Identify which cell holds the provided text, then report its [x, y] central coordinate. 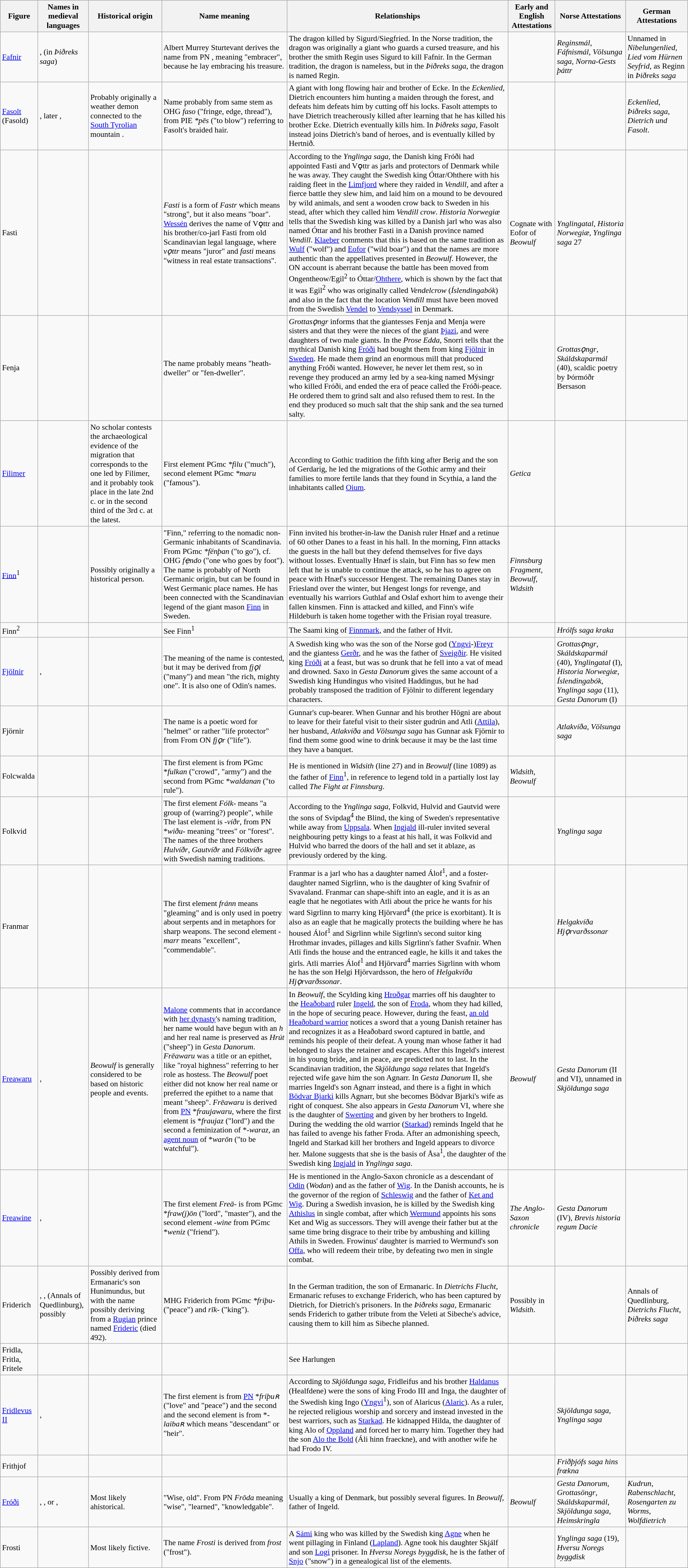
, later , [63, 116]
Possibly derived from Ermanaric's son Hunimundus, but with the name possibly deriving from a Rugian prince named Frideric (died 492). [125, 1305]
Fafnir [19, 57]
Finn2 [19, 630]
Gesta Danorum (IV), Brevis historia regum Dacie [590, 1218]
The first element Freā- is from PGmc *fraw(j)ōn ("lord", "master"), and the second element -wine from PGmc *weniz ("friend"). [224, 1218]
Fenja [19, 368]
Skjöldunga saga, Ynglinga saga [590, 1415]
Ynglingatal, Historia Norwegiæ, Ynglinga saga 27 [590, 233]
See Finn1 [224, 630]
Unnamed in Nibelungenlied, Lied vom Hürnen Seyfrid, as Reginn in Þiðreks saga [657, 57]
Ynglinga saga [590, 831]
Eckenlied, Þiðreks saga, Dietrich und Fasolt. [657, 116]
Gesta Danorum, Grottasöngr, Skáldskaparmál, Skjöldunga saga, Heimskringla [590, 1502]
Grottasǫngr, Skáldskaparmál (40), scaldic poetry by Þórmóðr Bersason [590, 368]
The first element is from PGmc *fulkan ("crowd", "army") and the second from PGmc *waldanan ("to rule"). [224, 776]
Possibly in Widsith. [532, 1305]
Names in medieval languages [63, 16]
See Harlungen [398, 1360]
Friderich [19, 1305]
"Wise, old". From PN Frōda meaning "wise", "learned", "knowledgable". [224, 1502]
Fridla, Fritla, Fritele [19, 1360]
Fasti [19, 233]
Figure [19, 16]
, (in Þiðreks saga) [63, 57]
Freawaru [19, 1079]
Name probably from same stem as OHG faso ("fringe, edge, thread"), from PIE *pēs ("to blow") referring to Fasolt's braided hair. [224, 116]
Folcwalda [19, 776]
Freawine [19, 1218]
Hrólfs saga kraka [590, 630]
Kudrun, Rabenschlacht, Rosengarten zu Worms, Wolfdietrich [657, 1502]
The Saami king of Finnmark, and the father of Hvít. [398, 630]
Frithjof [19, 1466]
Reginsmál, Fáfnismál, Völsunga saga, Norna-Gests þáttr [590, 57]
Franmar [19, 927]
Historical origin [125, 16]
Usually a king of Denmark, but possibly several figures. In Beowulf, father of Ingeld. [398, 1502]
Fjörnir [19, 731]
The first element is from PN *friþuʀ ("love" and "peace") and the second and the second element is from *-laibaʀ which means "descendant" or "heir". [224, 1415]
Friðþjófs saga hins frœkna [590, 1466]
Most likely fictive. [125, 1547]
Gesta Danorum (II and VI), unnamed in Skjöldunga saga [590, 1079]
Albert Murrey Sturtevant derives the name from PN , meaning "embracer", because he lay embracing his treasure. [224, 57]
Atlakvíða, Völsunga saga [590, 731]
, , (Annals of Quedlinburg), possibly [63, 1305]
Fasolt (Fasold) [19, 116]
Folkvid [19, 831]
Widsith, Beowulf [532, 776]
Helgakvíða Hjǫrvarðssonar [590, 927]
Fjölnir [19, 672]
Norse Attestations [590, 16]
The name probably means "heath-dweller" or "fen-dweller". [224, 368]
The meaning of the name is contested, but it may be derived from fjǫl ("many") and mean "the rich, mighty one". It is also one of Odin's names. [224, 672]
Frosti [19, 1547]
Name meaning [224, 16]
Fróði [19, 1502]
Early and English Attestations [532, 16]
Getica [532, 474]
MHG Friderich from PGmc *friþu- ("peace") and rīk- ("king"). [224, 1305]
Filimer [19, 474]
Probably originally a weather demon connected to the South Tyrolian mountain . [125, 116]
The Anglo-Saxon chronicle [532, 1218]
Ynglinga saga (19), Hversu Noregs byggdisk [590, 1547]
Grottasǫngr, Skáldskaparmál (40), Ynglingatal (I), Historia Norwegiæ, Íslendingabók, Ynglinga saga (11), Gesta Danorum (I) [590, 672]
Relationships [398, 16]
Beowulf is generally considered to be based on historic people and events. [125, 1079]
German Attestations [657, 16]
Most likely ahistorical. [125, 1502]
The name is a poetic word for "helmet" or rather "life protector" from From ON fjǫr ("life"). [224, 731]
Cognate with Eofor of Beowulf [532, 233]
Finn1 [19, 574]
Possibly originally a historical person. [125, 574]
Finnsburg Fragment, Beowulf, Widsith [532, 574]
First element PGmc *filu ("much"), second element PGmc *maru ("famous"). [224, 474]
Fridlevus II [19, 1415]
, , or , [63, 1502]
The name Frosti is derived from frost ("frost"). [224, 1547]
Annals of Quedlinburg, Dietrichs Flucht, Þiðreks saga [657, 1305]
